From the cell containing the given text, extract its center point as [x, y] coordinate. 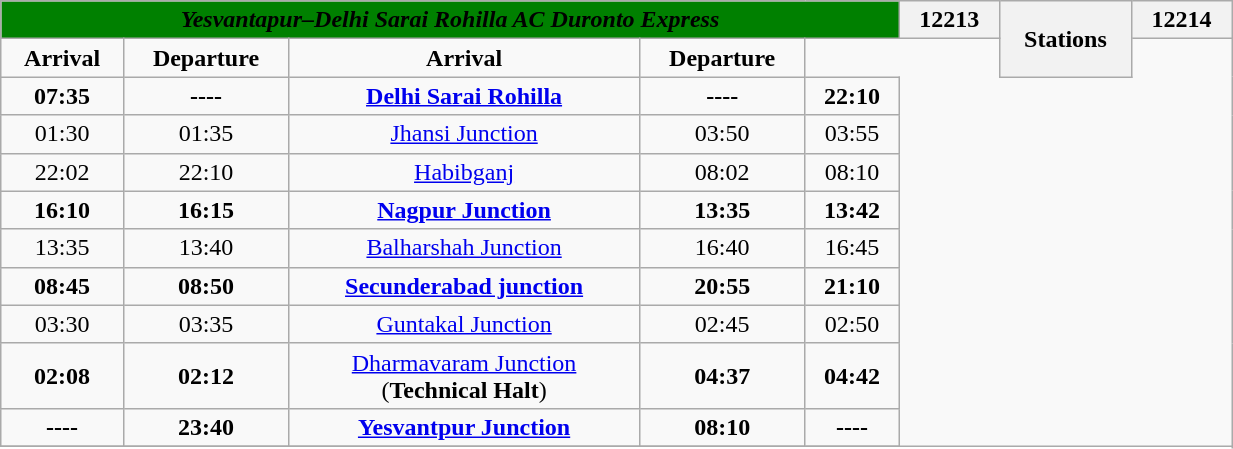
08:02 [722, 172]
13:42 [852, 210]
Yesvantapur–Delhi Sarai Rohilla AC Duronto Express [450, 20]
Secunderabad junction [464, 286]
02:50 [852, 324]
16:15 [206, 210]
08:50 [206, 286]
13:40 [206, 248]
Nagpur Junction [464, 210]
02:08 [62, 376]
12213 [949, 20]
Balharshah Junction [464, 248]
Dharmavaram Junction(Technical Halt) [464, 376]
03:30 [62, 324]
02:45 [722, 324]
08:45 [62, 286]
12214 [1181, 20]
Guntakal Junction [464, 324]
Jhansi Junction [464, 134]
Habibganj [464, 172]
16:45 [852, 248]
21:10 [852, 286]
02:12 [206, 376]
01:30 [62, 134]
Yesvantpur Junction [464, 427]
04:42 [852, 376]
16:10 [62, 210]
Delhi Sarai Rohilla [464, 96]
04:37 [722, 376]
01:35 [206, 134]
03:55 [852, 134]
16:40 [722, 248]
20:55 [722, 286]
Stations [1065, 39]
22:02 [62, 172]
03:50 [722, 134]
03:35 [206, 324]
07:35 [62, 96]
23:40 [206, 427]
